Extract the (X, Y) coordinate from the center of the cell holding the provided text.  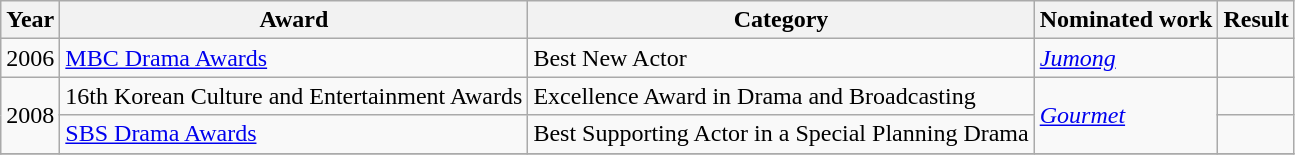
Excellence Award in Drama and Broadcasting (781, 96)
2008 (30, 115)
Gourmet (1126, 115)
Year (30, 20)
Jumong (1126, 58)
Category (781, 20)
Award (294, 20)
2006 (30, 58)
MBC Drama Awards (294, 58)
Result (1256, 20)
16th Korean Culture and Entertainment Awards (294, 96)
Nominated work (1126, 20)
Best New Actor (781, 58)
Best Supporting Actor in a Special Planning Drama (781, 134)
SBS Drama Awards (294, 134)
